Identify which cell holds the provided text, then report its (X, Y) central coordinate. 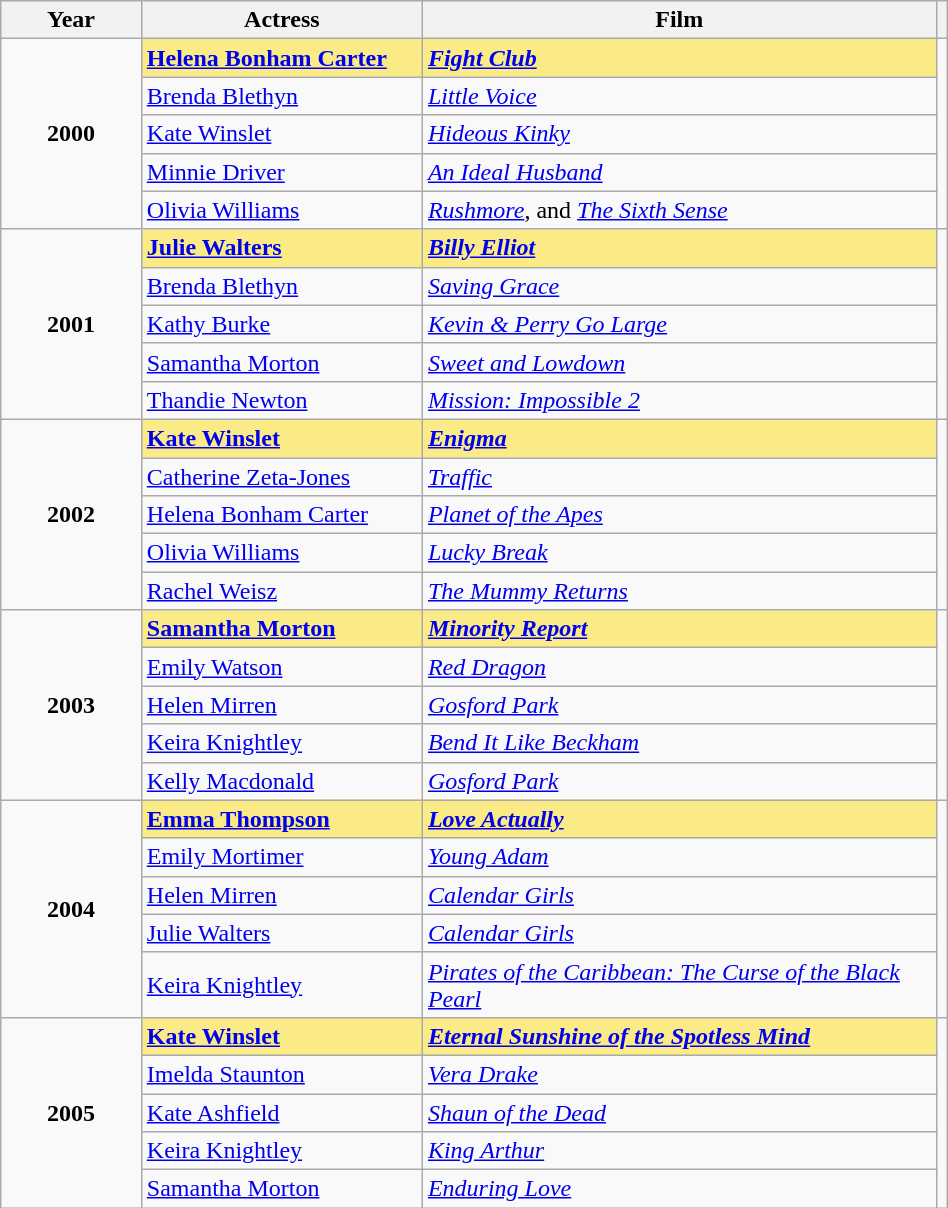
Little Voice (679, 96)
Kathy Burke (282, 324)
Catherine Zeta-Jones (282, 477)
Saving Grace (679, 286)
2005 (72, 1112)
Minnie Driver (282, 172)
2004 (72, 908)
Fight Club (679, 58)
Kelly Macdonald (282, 781)
The Mummy Returns (679, 591)
Emma Thompson (282, 819)
Lucky Break (679, 553)
Minority Report (679, 629)
Love Actually (679, 819)
Rushmore, and The Sixth Sense (679, 210)
Planet of the Apes (679, 515)
Traffic (679, 477)
2000 (72, 134)
Red Dragon (679, 667)
Year (72, 20)
Young Adam (679, 857)
Vera Drake (679, 1074)
Enduring Love (679, 1189)
Billy Elliot (679, 248)
Hideous Kinky (679, 134)
Shaun of the Dead (679, 1113)
Eternal Sunshine of the Spotless Mind (679, 1036)
Actress (282, 20)
Mission: Impossible 2 (679, 400)
2001 (72, 324)
2003 (72, 705)
An Ideal Husband (679, 172)
Bend It Like Beckham (679, 743)
Thandie Newton (282, 400)
Kevin & Perry Go Large (679, 324)
2002 (72, 514)
Film (679, 20)
King Arthur (679, 1151)
Pirates of the Caribbean: The Curse of the Black Pearl (679, 984)
Emily Mortimer (282, 857)
Enigma (679, 438)
Imelda Staunton (282, 1074)
Rachel Weisz (282, 591)
Emily Watson (282, 667)
Sweet and Lowdown (679, 362)
Kate Ashfield (282, 1113)
